Determine the [x, y] coordinate at the center of the cell enclosing the given text.  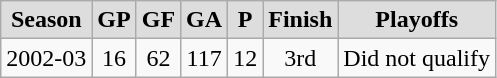
P [246, 20]
Did not qualify [417, 58]
117 [204, 58]
GA [204, 20]
GF [158, 20]
3rd [300, 58]
Finish [300, 20]
2002-03 [46, 58]
Season [46, 20]
16 [114, 58]
62 [158, 58]
Playoffs [417, 20]
12 [246, 58]
GP [114, 20]
